Pinpoint the cell where the given text exists, returning its (X, Y) midpoint coordinate. 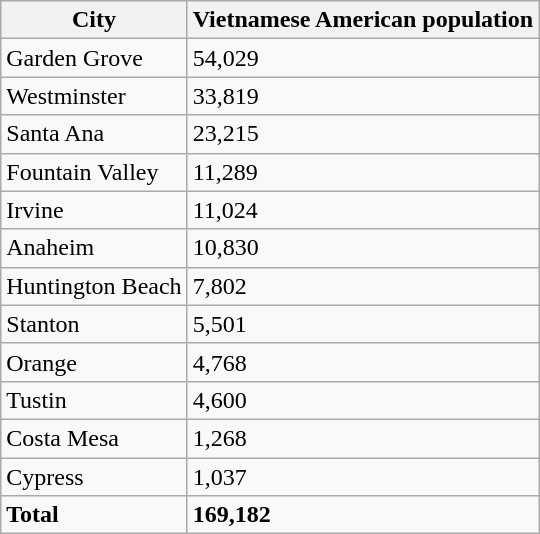
Total (94, 515)
4,600 (362, 400)
169,182 (362, 515)
City (94, 20)
54,029 (362, 58)
Santa Ana (94, 134)
11,289 (362, 172)
Tustin (94, 400)
4,768 (362, 362)
11,024 (362, 210)
Stanton (94, 324)
Vietnamese American population (362, 20)
1,268 (362, 438)
Cypress (94, 477)
Huntington Beach (94, 286)
Fountain Valley (94, 172)
Anaheim (94, 248)
33,819 (362, 96)
7,802 (362, 286)
Orange (94, 362)
Garden Grove (94, 58)
Costa Mesa (94, 438)
23,215 (362, 134)
5,501 (362, 324)
1,037 (362, 477)
Irvine (94, 210)
Westminster (94, 96)
10,830 (362, 248)
